Detect which cell encompasses the target text, then output its [X, Y] center coordinate. 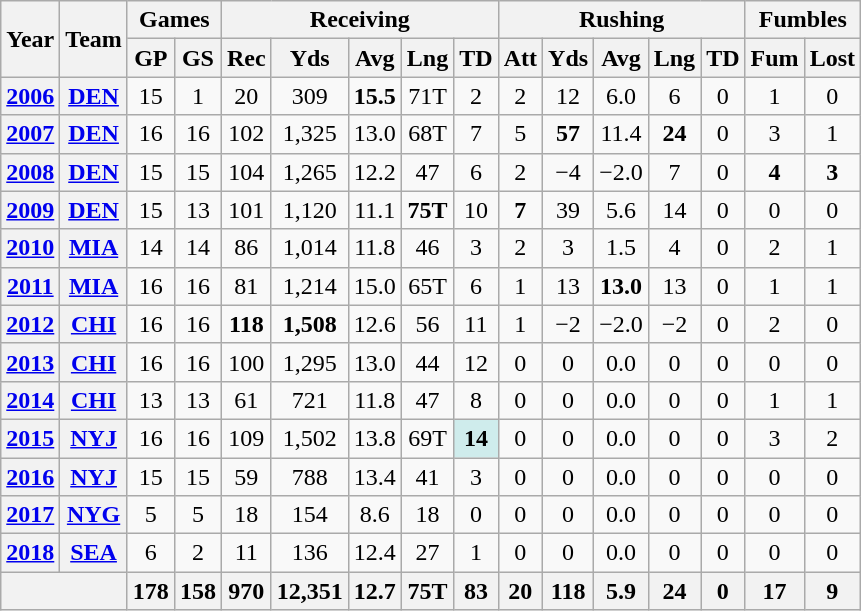
721 [310, 400]
1.5 [622, 248]
GS [198, 58]
46 [427, 248]
8 [476, 400]
39 [568, 210]
9 [832, 591]
158 [198, 591]
2008 [30, 172]
1,502 [310, 438]
44 [427, 362]
12.4 [374, 553]
12,351 [310, 591]
69T [427, 438]
GP [150, 58]
1,295 [310, 362]
2015 [30, 438]
Rec [246, 58]
1,214 [310, 286]
59 [246, 477]
104 [246, 172]
12.6 [374, 324]
13.4 [374, 477]
Att [520, 58]
65T [427, 286]
12.7 [374, 591]
136 [310, 553]
15.5 [374, 96]
5.9 [622, 591]
2018 [30, 553]
13.8 [374, 438]
Receiving [360, 20]
11.4 [622, 134]
Rushing [622, 20]
154 [310, 515]
1,508 [310, 324]
Year [30, 39]
83 [476, 591]
10 [476, 210]
57 [568, 134]
SEA [94, 553]
17 [774, 591]
2017 [30, 515]
2006 [30, 96]
109 [246, 438]
11.1 [374, 210]
Fumbles [802, 20]
56 [427, 324]
788 [310, 477]
71T [427, 96]
1,120 [310, 210]
15.0 [374, 286]
12.2 [374, 172]
NYG [94, 515]
2007 [30, 134]
2010 [30, 248]
100 [246, 362]
68T [427, 134]
5.6 [622, 210]
1,265 [310, 172]
1,014 [310, 248]
27 [427, 553]
102 [246, 134]
86 [246, 248]
1,325 [310, 134]
2011 [30, 286]
Games [174, 20]
970 [246, 591]
2009 [30, 210]
61 [246, 400]
2014 [30, 400]
−4 [568, 172]
Lost [832, 58]
101 [246, 210]
8.6 [374, 515]
2012 [30, 324]
178 [150, 591]
2013 [30, 362]
41 [427, 477]
81 [246, 286]
309 [310, 96]
Fum [774, 58]
6.0 [622, 96]
Team [94, 39]
2016 [30, 477]
